Scan for the cell matching the given text and deliver its [X, Y] coordinate at center. 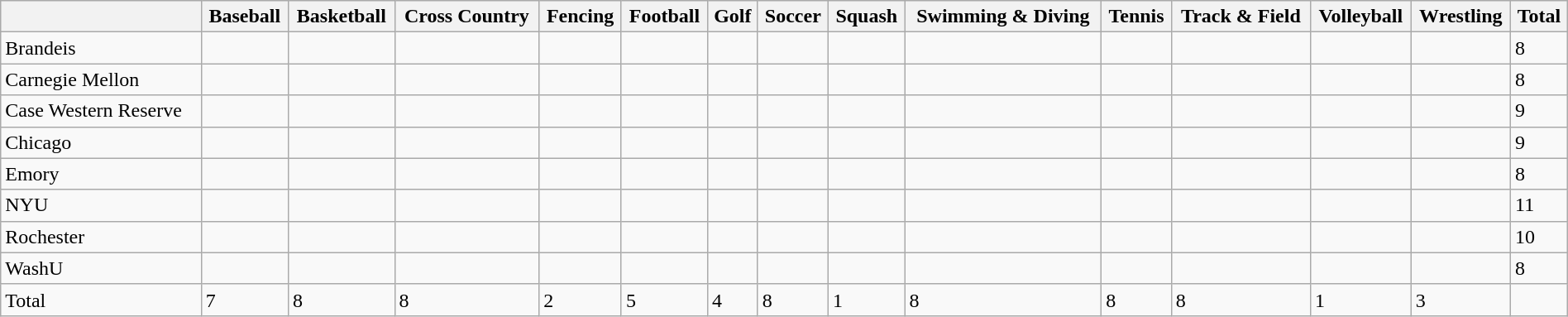
Volleyball [1360, 17]
Chicago [101, 142]
Baseball [245, 17]
3 [1460, 300]
Squash [867, 17]
Cross Country [466, 17]
2 [581, 300]
Brandeis [101, 48]
Fencing [581, 17]
NYU [101, 205]
11 [1540, 205]
7 [245, 300]
4 [733, 300]
Golf [733, 17]
Carnegie Mellon [101, 79]
Tennis [1136, 17]
Case Western Reserve [101, 111]
5 [664, 300]
Track & Field [1241, 17]
Football [664, 17]
Emory [101, 174]
Wrestling [1460, 17]
Swimming & Diving [1003, 17]
Rochester [101, 237]
10 [1540, 237]
WashU [101, 268]
Soccer [792, 17]
Basketball [342, 17]
